Find where the given text appears and provide that cell's center as (x, y) coordinate. 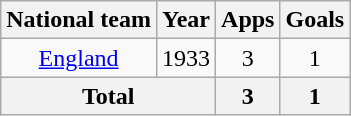
Total (108, 96)
England (79, 58)
National team (79, 20)
Apps (248, 20)
1933 (186, 58)
Year (186, 20)
Goals (315, 20)
